Capture the cell that displays the provided text and extract its [X, Y] central coordinate. 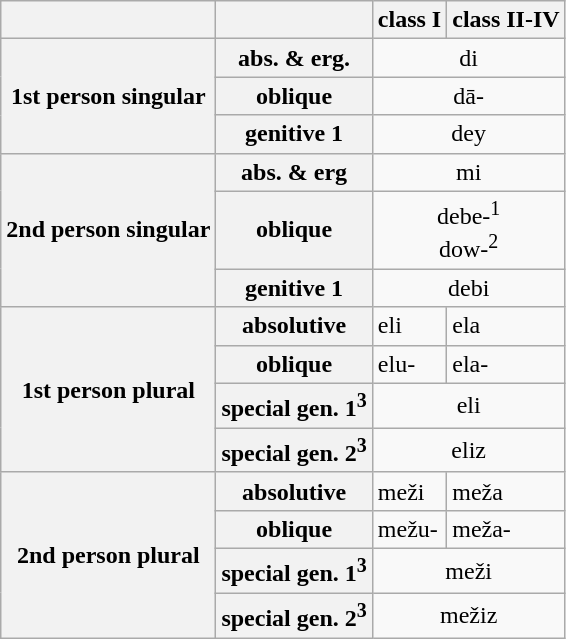
1st person plural [108, 390]
meža- [506, 529]
elu- [409, 364]
di [468, 58]
ela- [506, 364]
mi [468, 172]
meža [506, 491]
2nd person plural [108, 554]
dā- [468, 96]
abs. & erg. [294, 58]
mežiz [468, 616]
debi [468, 288]
debe-1dow-2 [468, 230]
1st person singular [108, 96]
abs. & erg [294, 172]
dey [468, 134]
mežu- [409, 529]
class II-IV [506, 20]
ela [506, 326]
2nd person singular [108, 230]
eliz [468, 450]
class I [409, 20]
